Provide the [x, y] coordinate of the cell's center where the given text is located.  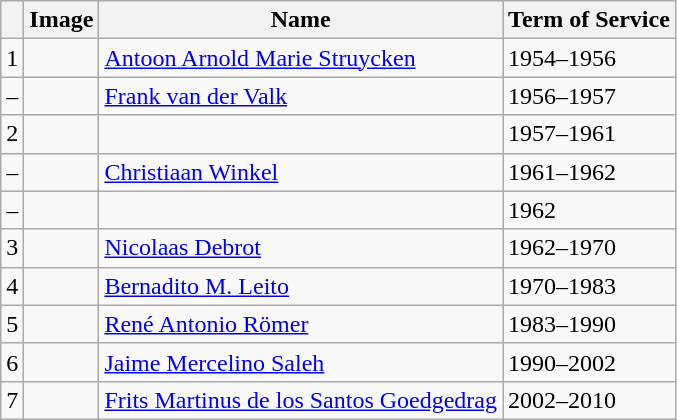
1954–1956 [590, 58]
Name [301, 20]
1961–1962 [590, 172]
6 [12, 362]
René Antonio Römer [301, 324]
Bernadito M. Leito [301, 286]
Term of Service [590, 20]
Nicolaas Debrot [301, 248]
2002–2010 [590, 400]
1962–1970 [590, 248]
1956–1957 [590, 96]
1957–1961 [590, 134]
Antoon Arnold Marie Struycken [301, 58]
7 [12, 400]
Christiaan Winkel [301, 172]
3 [12, 248]
Frank van der Valk [301, 96]
2 [12, 134]
1962 [590, 210]
Frits Martinus de los Santos Goedgedrag [301, 400]
Image [62, 20]
Jaime Mercelino Saleh [301, 362]
1990–2002 [590, 362]
4 [12, 286]
1 [12, 58]
1983–1990 [590, 324]
5 [12, 324]
1970–1983 [590, 286]
